For the text-containing cell, return its midpoint in (X, Y) coordinate format. 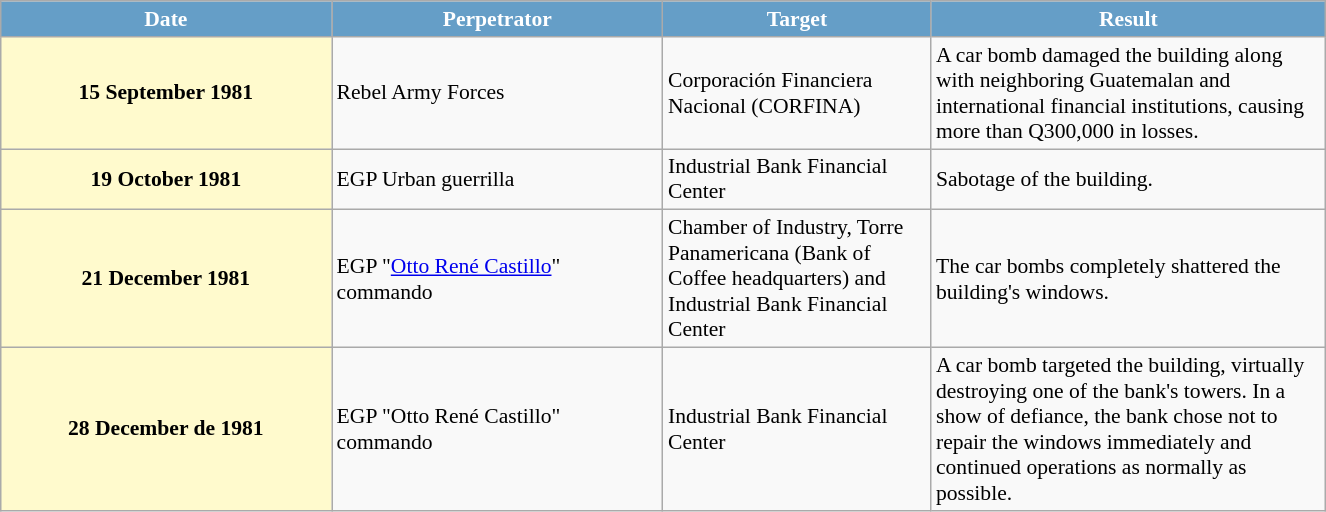
EGP Urban guerrilla (498, 180)
21 December 1981 (166, 279)
15 September 1981 (166, 93)
Target (797, 19)
Chamber of Industry, Torre Panamericana (Bank of Coffee headquarters) and Industrial Bank Financial Center (797, 279)
Date (166, 19)
Corporación Financiera Nacional (CORFINA) (797, 93)
Result (1128, 19)
28 December de 1981 (166, 430)
19 October 1981 (166, 180)
A car bomb damaged the building along with neighboring Guatemalan and international financial institutions, causing more than Q300,000 in losses. (1128, 93)
Rebel Army Forces (498, 93)
Perpetrator (498, 19)
The car bombs completely shattered the building's windows. (1128, 279)
Sabotage of the building. (1128, 180)
